Pinpoint the cell where the given text exists, returning its (X, Y) midpoint coordinate. 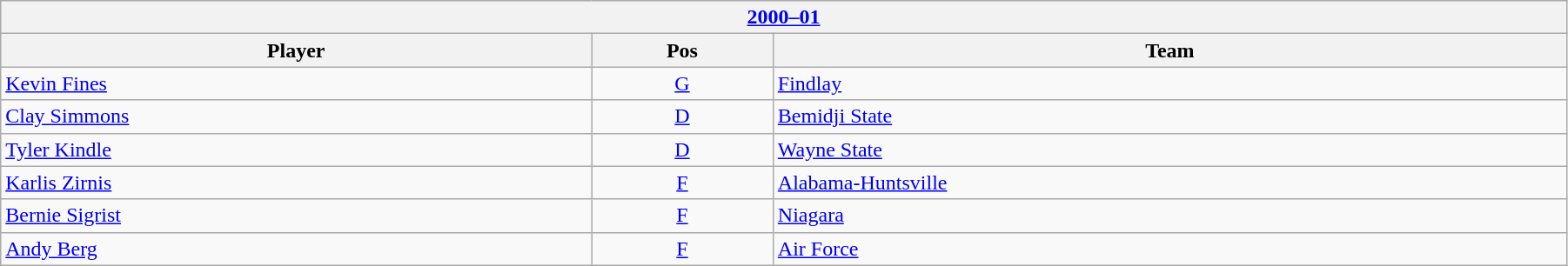
Niagara (1169, 216)
Alabama-Huntsville (1169, 183)
Tyler Kindle (296, 150)
Wayne State (1169, 150)
Kevin Fines (296, 83)
Air Force (1169, 249)
Bemidji State (1169, 116)
G (682, 83)
2000–01 (784, 17)
Bernie Sigrist (296, 216)
Pos (682, 50)
Player (296, 50)
Clay Simmons (296, 116)
Karlis Zirnis (296, 183)
Team (1169, 50)
Andy Berg (296, 249)
Findlay (1169, 83)
